Identify which cell holds the provided text, then report its [x, y] central coordinate. 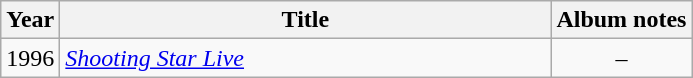
Shooting Star Live [306, 58]
– [622, 58]
Title [306, 20]
1996 [30, 58]
Album notes [622, 20]
Year [30, 20]
